For the text-containing cell, return its midpoint in [X, Y] coordinate format. 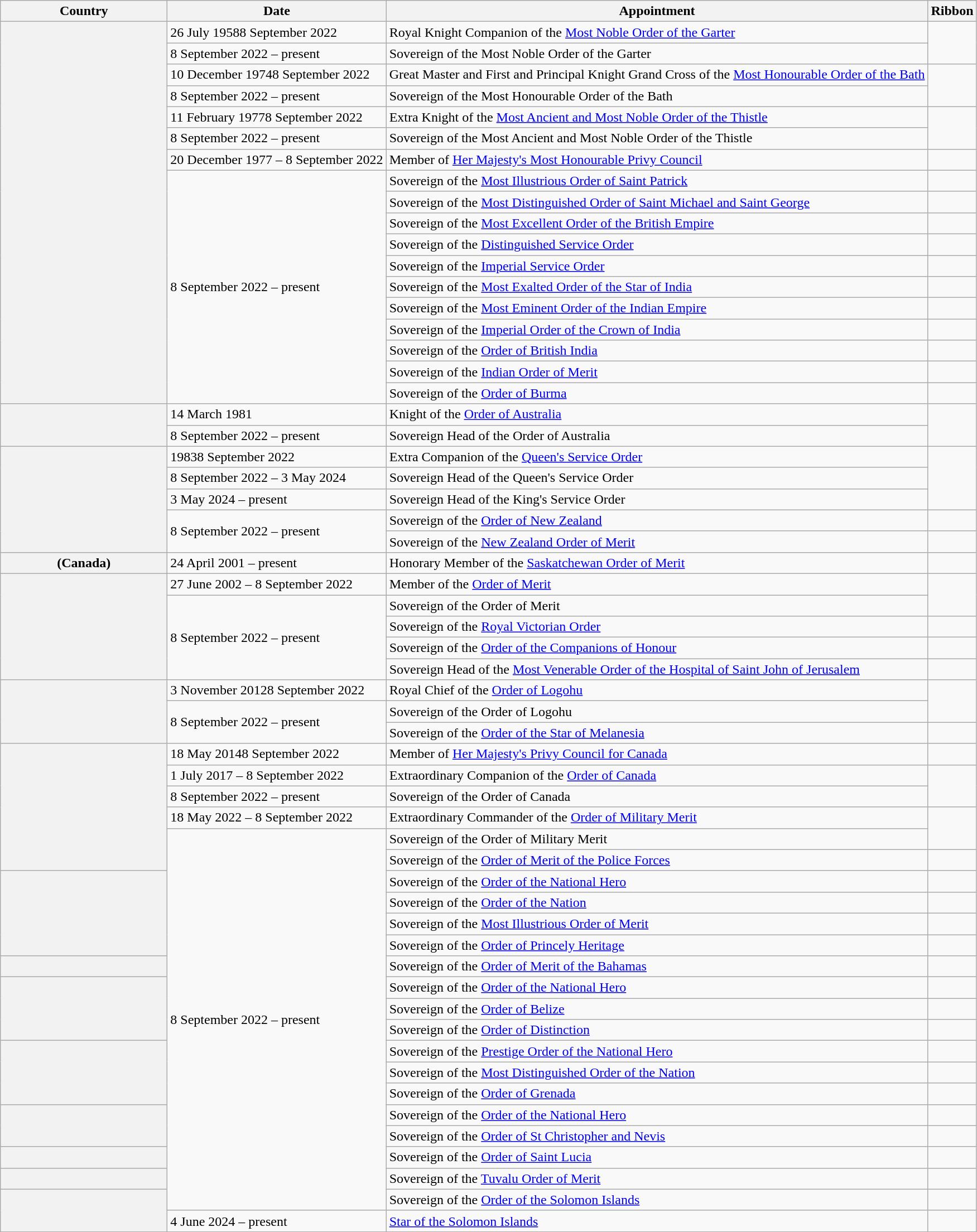
Sovereign Head of the King's Service Order [657, 499]
Sovereign of the Most Distinguished Order of the Nation [657, 1072]
Sovereign of the Order of Military Merit [657, 839]
Sovereign of the Most Illustrious Order of Saint Patrick [657, 181]
Sovereign of the Imperial Order of the Crown of India [657, 330]
Sovereign of the Order of Saint Lucia [657, 1157]
Knight of the Order of Australia [657, 414]
Sovereign of the Distinguished Service Order [657, 244]
Sovereign of the Order of Merit of the Police Forces [657, 860]
3 November 20128 September 2022 [277, 690]
Extraordinary Companion of the Order of Canada [657, 775]
Sovereign of the Prestige Order of the National Hero [657, 1051]
Sovereign Head of the Order of Australia [657, 436]
Sovereign of the Order of St Christopher and Nevis [657, 1136]
Sovereign of the Order of the Companions of Honour [657, 648]
Sovereign of the Imperial Service Order [657, 266]
Sovereign of the Order of the Star of Melanesia [657, 733]
Royal Knight Companion of the Most Noble Order of the Garter [657, 32]
Sovereign of the Indian Order of Merit [657, 372]
20 December 1977 – 8 September 2022 [277, 160]
Sovereign of the Order of Belize [657, 1009]
Sovereign of the Most Noble Order of the Garter [657, 54]
Sovereign of the Most Illustrious Order of Merit [657, 924]
Sovereign of the Order of Distinction [657, 1030]
Sovereign of the Tuvalu Order of Merit [657, 1178]
Sovereign of the Most Ancient and Most Noble Order of the Thistle [657, 138]
Extraordinary Commander of the Order of Military Merit [657, 818]
18 May 20148 September 2022 [277, 754]
26 July 19588 September 2022 [277, 32]
8 September 2022 – 3 May 2024 [277, 478]
Country [84, 11]
Sovereign of the Order of Burma [657, 393]
Extra Companion of the Queen's Service Order [657, 457]
Sovereign of the Most Excellent Order of the British Empire [657, 223]
Ribbon [952, 11]
3 May 2024 – present [277, 499]
Sovereign of the Most Honourable Order of the Bath [657, 96]
Appointment [657, 11]
Member of Her Majesty's Privy Council for Canada [657, 754]
Sovereign of the New Zealand Order of Merit [657, 542]
Sovereign Head of the Most Venerable Order of the Hospital of Saint John of Jerusalem [657, 669]
27 June 2002 – 8 September 2022 [277, 584]
Sovereign of the Most Eminent Order of the Indian Empire [657, 308]
Sovereign of the Order of Merit of the Bahamas [657, 967]
11 February 19778 September 2022 [277, 117]
Member of the Order of Merit [657, 584]
Sovereign of the Most Distinguished Order of Saint Michael and Saint George [657, 202]
Member of Her Majesty's Most Honourable Privy Council [657, 160]
10 December 19748 September 2022 [277, 75]
Great Master and First and Principal Knight Grand Cross of the Most Honourable Order of the Bath [657, 75]
Sovereign of the Most Exalted Order of the Star of India [657, 287]
Royal Chief of the Order of Logohu [657, 690]
Sovereign of the Order of New Zealand [657, 520]
Sovereign of the Order of Canada [657, 796]
14 March 1981 [277, 414]
Honorary Member of the Saskatchewan Order of Merit [657, 563]
1 July 2017 – 8 September 2022 [277, 775]
Date [277, 11]
Sovereign of the Order of Princely Heritage [657, 945]
(Canada) [84, 563]
Sovereign of the Order of Logohu [657, 712]
Sovereign of the Order of British India [657, 351]
Sovereign of the Order of the Solomon Islands [657, 1200]
Sovereign of the Order of the Nation [657, 902]
24 April 2001 – present [277, 563]
4 June 2024 – present [277, 1221]
Sovereign Head of the Queen's Service Order [657, 478]
18 May 2022 – 8 September 2022 [277, 818]
Sovereign of the Order of Grenada [657, 1094]
19838 September 2022 [277, 457]
Star of the Solomon Islands [657, 1221]
Sovereign of the Royal Victorian Order [657, 627]
Extra Knight of the Most Ancient and Most Noble Order of the Thistle [657, 117]
Sovereign of the Order of Merit [657, 605]
